Locate the cell with the specified text and output its (x, y) center coordinate. 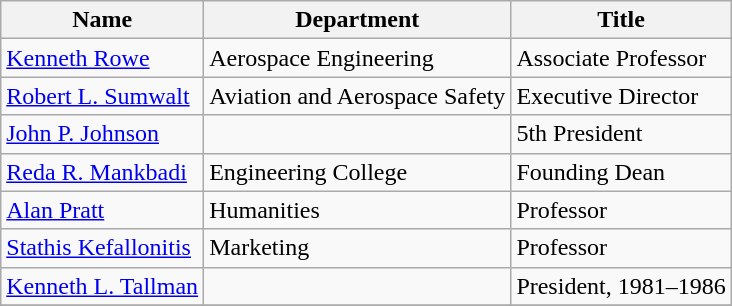
Stathis Kefallonitis (102, 248)
Department (358, 20)
Kenneth Rowe (102, 58)
Marketing (358, 248)
Humanities (358, 210)
Alan Pratt (102, 210)
Aviation and Aerospace Safety (358, 96)
Title (621, 20)
Reda R. Mankbadi (102, 172)
President, 1981–1986 (621, 286)
Aerospace Engineering (358, 58)
John P. Johnson (102, 134)
5th President (621, 134)
Robert L. Sumwalt (102, 96)
Engineering College (358, 172)
Kenneth L. Tallman (102, 286)
Name (102, 20)
Associate Professor (621, 58)
Founding Dean (621, 172)
Executive Director (621, 96)
